Search for the cell housing the specified text and yield its [x, y] center coordinate. 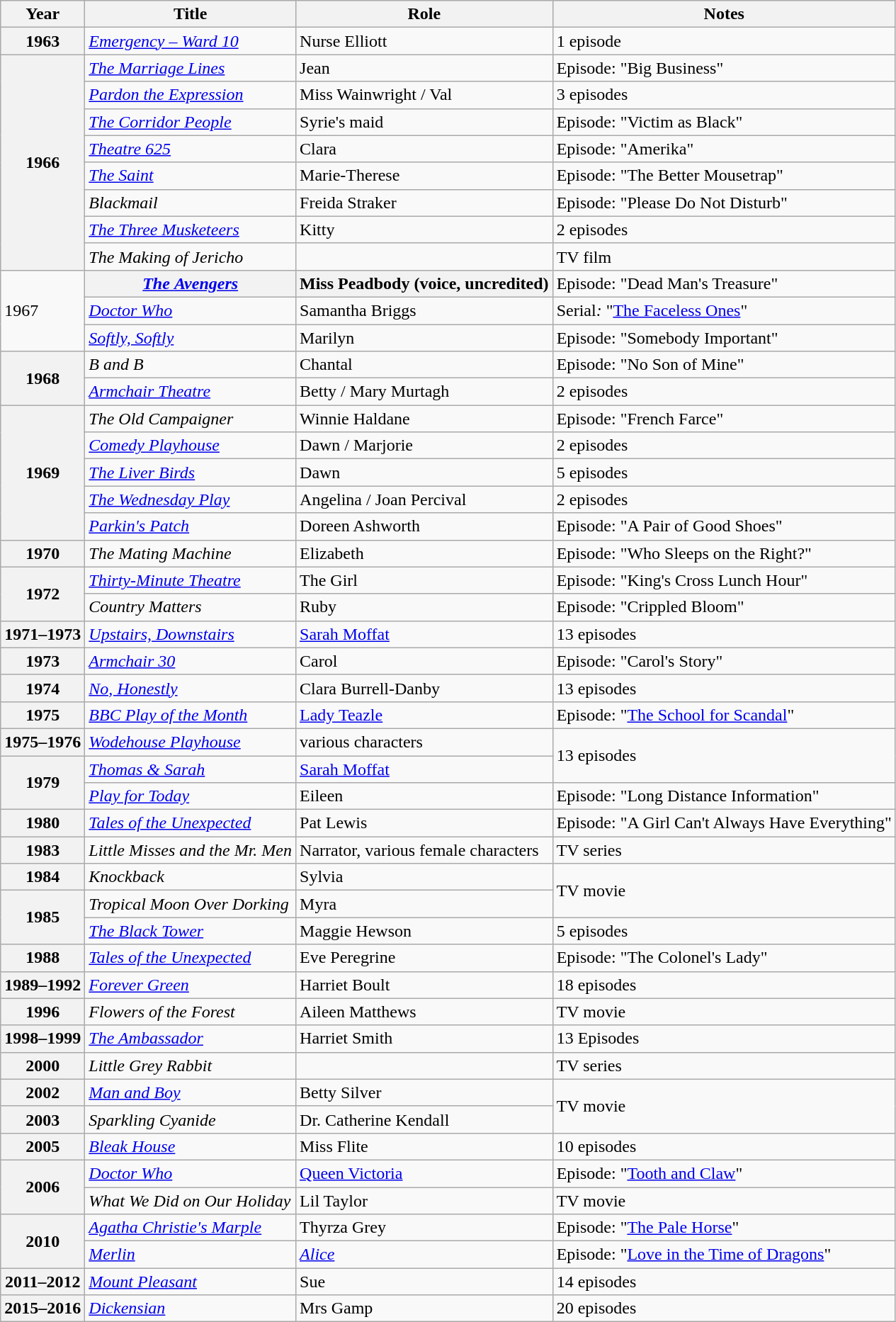
Episode: "Carol's Story" [724, 661]
3 episodes [724, 95]
Miss Flite [425, 1146]
Dickensian [191, 1309]
No, Honestly [191, 688]
1974 [42, 688]
1970 [42, 553]
1975–1976 [42, 742]
Tropical Moon Over Dorking [191, 904]
1963 [42, 41]
2002 [42, 1092]
1972 [42, 594]
Marie-Therese [425, 176]
Kitty [425, 230]
The Mating Machine [191, 553]
Agatha Christie's Marple [191, 1228]
Alice [425, 1255]
Episode: "A Pair of Good Shoes" [724, 526]
2011–2012 [42, 1282]
Episode: "Victim as Black" [724, 122]
Episode: "The Better Mousetrap" [724, 176]
Armchair Theatre [191, 392]
Episode: "A Girl Can't Always Have Everything" [724, 823]
1985 [42, 917]
The Girl [425, 580]
Episode: "King's Cross Lunch Hour" [724, 580]
Theatre 625 [191, 149]
Serial: "The Faceless Ones" [724, 310]
1996 [42, 1012]
1973 [42, 661]
Notes [724, 14]
Pardon the Expression [191, 95]
1988 [42, 958]
Title [191, 14]
Thirty-Minute Theatre [191, 580]
2015–2016 [42, 1309]
1 episode [724, 41]
Episode: "Dead Man's Treasure" [724, 283]
Upstairs, Downstairs [191, 634]
Pat Lewis [425, 823]
1967 [42, 310]
Year [42, 14]
Miss Wainwright / Val [425, 95]
Betty Silver [425, 1092]
2005 [42, 1146]
1979 [42, 782]
Syrie's maid [425, 122]
Narrator, various female characters [425, 850]
Ruby [425, 607]
TV film [724, 256]
18 episodes [724, 985]
Episode: "Long Distance Information" [724, 796]
1969 [42, 473]
1998–1999 [42, 1039]
Lady Teazle [425, 715]
Knockback [191, 877]
Emergency – Ward 10 [191, 41]
Episode: "The School for Scandal" [724, 715]
Episode: "Somebody Important" [724, 338]
1971–1973 [42, 634]
1989–1992 [42, 985]
Mount Pleasant [191, 1282]
Doreen Ashworth [425, 526]
Episode: "French Farce" [724, 419]
1975 [42, 715]
1984 [42, 877]
2010 [42, 1241]
Play for Today [191, 796]
Jean [425, 68]
Chantal [425, 365]
Man and Boy [191, 1092]
1980 [42, 823]
Softly, Softly [191, 338]
Thomas & Sarah [191, 769]
Harriet Boult [425, 985]
Country Matters [191, 607]
2000 [42, 1066]
The Making of Jericho [191, 256]
Episode: "The Pale Horse" [724, 1228]
Episode: "Big Business" [724, 68]
Marilyn [425, 338]
Samantha Briggs [425, 310]
Sue [425, 1282]
14 episodes [724, 1282]
Sparkling Cyanide [191, 1119]
Miss Peadbody (voice, uncredited) [425, 283]
13 Episodes [724, 1039]
Armchair 30 [191, 661]
Episode: "No Son of Mine" [724, 365]
various characters [425, 742]
Wodehouse Playhouse [191, 742]
Episode: "Please Do Not Disturb" [724, 203]
2006 [42, 1187]
Elizabeth [425, 553]
Forever Green [191, 985]
Mrs Gamp [425, 1309]
Parkin's Patch [191, 526]
Clara Burrell-Danby [425, 688]
Role [425, 14]
Sylvia [425, 877]
Little Misses and the Mr. Men [191, 850]
Bleak House [191, 1146]
Clara [425, 149]
Lil Taylor [425, 1201]
10 episodes [724, 1146]
Eileen [425, 796]
20 episodes [724, 1309]
Little Grey Rabbit [191, 1066]
The Wednesday Play [191, 499]
Queen Victoria [425, 1173]
Episode: "Who Sleeps on the Right?" [724, 553]
The Corridor People [191, 122]
The Saint [191, 176]
Angelina / Joan Percival [425, 499]
Episode: "Crippled Bloom" [724, 607]
The Marriage Lines [191, 68]
Episode: "Amerika" [724, 149]
Flowers of the Forest [191, 1012]
BBC Play of the Month [191, 715]
B and B [191, 365]
Thyrza Grey [425, 1228]
Dawn [425, 473]
Nurse Elliott [425, 41]
1966 [42, 162]
Episode: "Love in the Time of Dragons" [724, 1255]
Blackmail [191, 203]
Carol [425, 661]
The Three Musketeers [191, 230]
Myra [425, 904]
The Old Campaigner [191, 419]
Winnie Haldane [425, 419]
Maggie Hewson [425, 931]
What We Did on Our Holiday [191, 1201]
2003 [42, 1119]
Betty / Mary Murtagh [425, 392]
1968 [42, 378]
Episode: "Tooth and Claw" [724, 1173]
Eve Peregrine [425, 958]
1983 [42, 850]
Comedy Playhouse [191, 446]
Aileen Matthews [425, 1012]
Episode: "The Colonel's Lady" [724, 958]
The Black Tower [191, 931]
Harriet Smith [425, 1039]
Dawn / Marjorie [425, 446]
The Ambassador [191, 1039]
The Avengers [191, 283]
Merlin [191, 1255]
The Liver Birds [191, 473]
Dr. Catherine Kendall [425, 1119]
Freida Straker [425, 203]
